Capture the cell that displays the provided text and extract its (x, y) central coordinate. 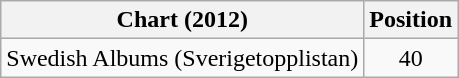
40 (411, 58)
Swedish Albums (Sverigetopplistan) (182, 58)
Chart (2012) (182, 20)
Position (411, 20)
